Pinpoint the cell where the given text exists, returning its (x, y) midpoint coordinate. 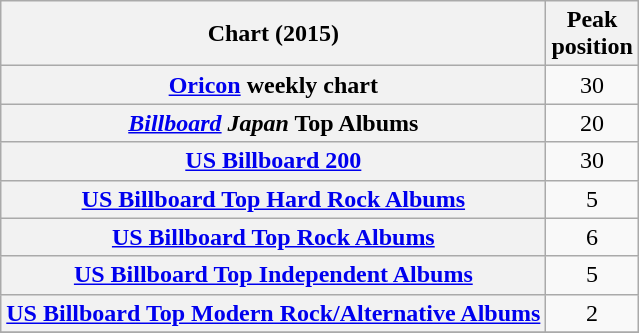
2 (592, 313)
Peakposition (592, 34)
US Billboard Top Modern Rock/Alternative Albums (274, 313)
US Billboard Top Hard Rock Albums (274, 199)
20 (592, 123)
6 (592, 237)
Chart (2015) (274, 34)
Oricon weekly chart (274, 85)
US Billboard Top Independent Albums (274, 275)
Billboard Japan Top Albums (274, 123)
US Billboard Top Rock Albums (274, 237)
US Billboard 200 (274, 161)
